Determine the (x, y) coordinate at the center of the cell enclosing the given text.  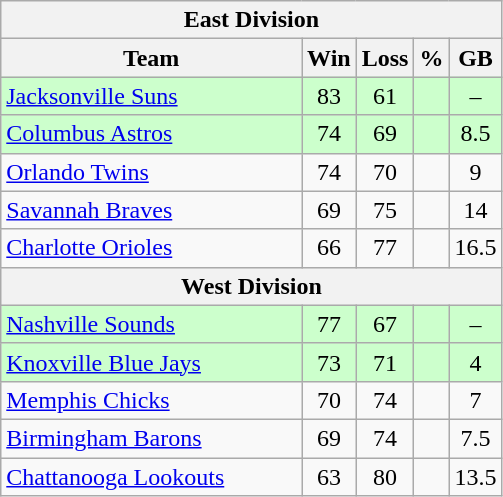
Chattanooga Lookouts (152, 477)
GB (476, 58)
% (432, 58)
Nashville Sounds (152, 324)
Memphis Chicks (152, 400)
75 (385, 210)
Columbus Astros (152, 134)
Savannah Braves (152, 210)
80 (385, 477)
16.5 (476, 248)
7 (476, 400)
14 (476, 210)
Birmingham Barons (152, 438)
8.5 (476, 134)
83 (330, 96)
13.5 (476, 477)
Jacksonville Suns (152, 96)
West Division (252, 286)
63 (330, 477)
7.5 (476, 438)
66 (330, 248)
67 (385, 324)
Charlotte Orioles (152, 248)
Win (330, 58)
4 (476, 362)
73 (330, 362)
61 (385, 96)
71 (385, 362)
Orlando Twins (152, 172)
9 (476, 172)
Loss (385, 58)
East Division (252, 20)
Team (152, 58)
Knoxville Blue Jays (152, 362)
